Locate the cell with the specified text and output its [x, y] center coordinate. 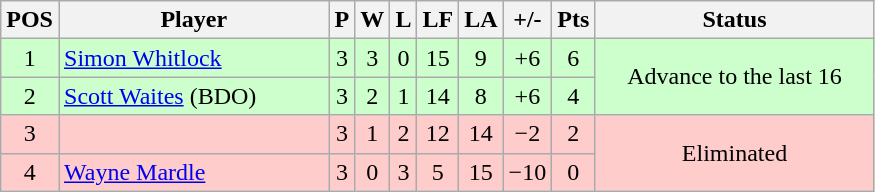
LA [481, 20]
−2 [528, 134]
Simon Whitlock [194, 58]
Player [194, 20]
+/- [528, 20]
W [372, 20]
Pts [574, 20]
Wayne Mardle [194, 172]
8 [481, 96]
P [342, 20]
Advance to the last 16 [735, 77]
LF [438, 20]
9 [481, 58]
POS [30, 20]
12 [438, 134]
−10 [528, 172]
Status [735, 20]
Scott Waites (BDO) [194, 96]
5 [438, 172]
L [404, 20]
Eliminated [735, 153]
6 [574, 58]
